Search for the cell housing the specified text and yield its [X, Y] center coordinate. 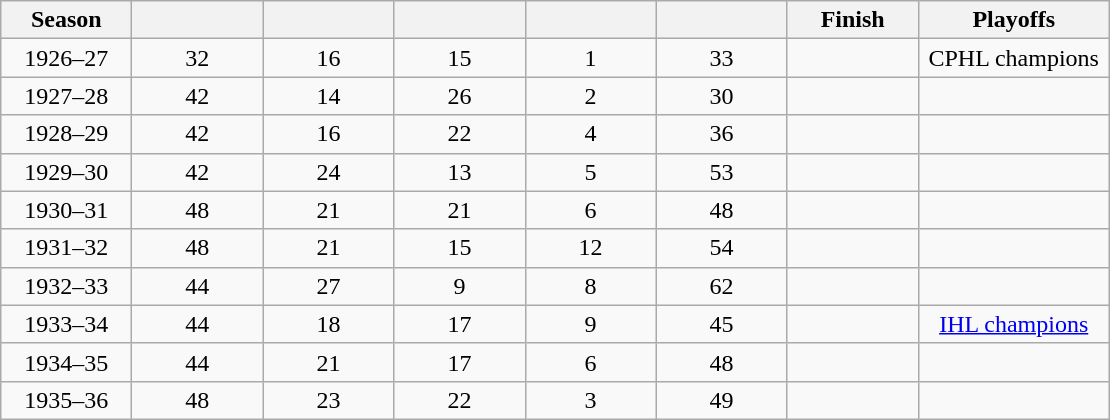
62 [722, 286]
Season [66, 20]
30 [722, 96]
1931–32 [66, 248]
1933–34 [66, 324]
Playoffs [1014, 20]
1932–33 [66, 286]
36 [722, 134]
1926–27 [66, 58]
45 [722, 324]
13 [460, 172]
1929–30 [66, 172]
32 [198, 58]
IHL champions [1014, 324]
18 [328, 324]
2 [590, 96]
8 [590, 286]
5 [590, 172]
1927–28 [66, 96]
24 [328, 172]
54 [722, 248]
Finish [852, 20]
4 [590, 134]
53 [722, 172]
12 [590, 248]
1934–35 [66, 362]
1 [590, 58]
3 [590, 400]
CPHL champions [1014, 58]
27 [328, 286]
23 [328, 400]
1930–31 [66, 210]
33 [722, 58]
49 [722, 400]
14 [328, 96]
1928–29 [66, 134]
26 [460, 96]
1935–36 [66, 400]
